Identify which cell holds the provided text, then report its (X, Y) central coordinate. 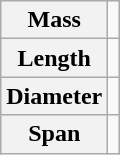
Length (54, 58)
Span (54, 134)
Mass (54, 20)
Diameter (54, 96)
